From the cell containing the given text, extract its center point as (x, y) coordinate. 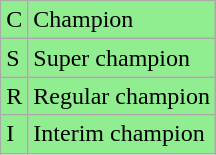
Super champion (122, 58)
I (14, 134)
R (14, 96)
C (14, 20)
Interim champion (122, 134)
S (14, 58)
Champion (122, 20)
Regular champion (122, 96)
